Capture the cell that displays the provided text and extract its [X, Y] central coordinate. 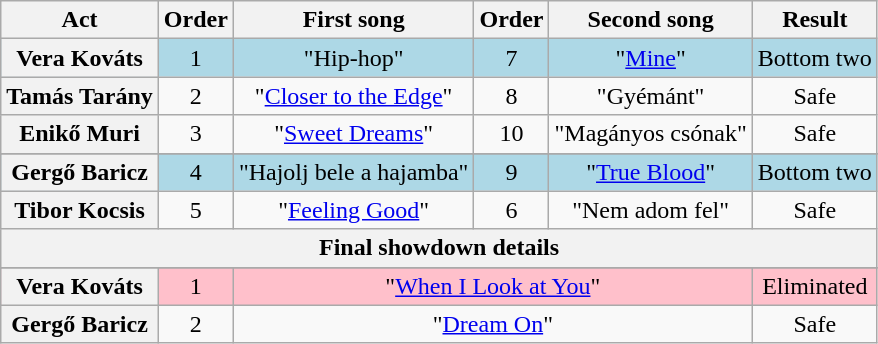
10 [512, 134]
7 [512, 58]
8 [512, 96]
"Hip-hop" [354, 58]
"Mine" [650, 58]
"Gyémánt" [650, 96]
"Closer to the Edge" [354, 96]
3 [196, 134]
Final showdown details [440, 248]
"Dream On" [492, 324]
5 [196, 210]
6 [512, 210]
Second song [650, 20]
"Nem adom fel" [650, 210]
Tamás Tarány [80, 96]
"When I Look at You" [492, 286]
Enikő Muri [80, 134]
"Feeling Good" [354, 210]
4 [196, 172]
Tibor Kocsis [80, 210]
"Hajolj bele a hajamba" [354, 172]
9 [512, 172]
"Sweet Dreams" [354, 134]
First song [354, 20]
Eliminated [814, 286]
"Magányos csónak" [650, 134]
"True Blood" [650, 172]
Result [814, 20]
Act [80, 20]
